Return the (X, Y) coordinate for the center point of the cell that contains the specified text.  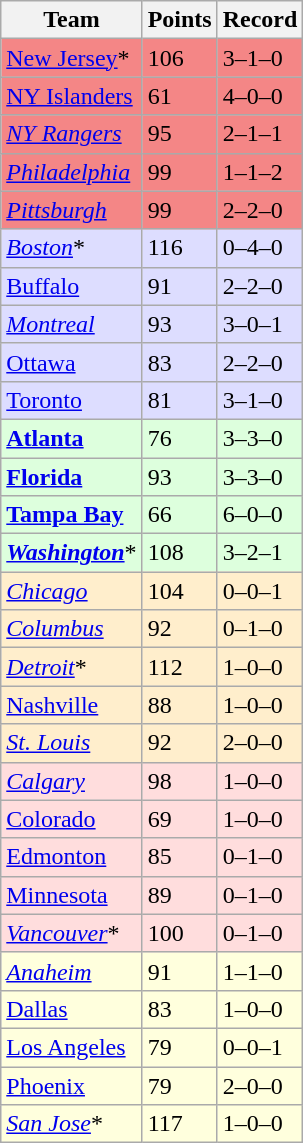
88 (180, 705)
Nashville (72, 705)
Toronto (72, 400)
3–2–1 (260, 553)
Tampa Bay (72, 515)
0–4–0 (260, 248)
1–1–2 (260, 172)
116 (180, 248)
Buffalo (72, 286)
Dallas (72, 1009)
Colorado (72, 819)
NY Rangers (72, 134)
81 (180, 400)
61 (180, 96)
69 (180, 819)
104 (180, 591)
106 (180, 58)
112 (180, 667)
Columbus (72, 629)
Ottawa (72, 362)
76 (180, 438)
1–1–0 (260, 971)
Points (180, 20)
Anaheim (72, 971)
San Jose* (72, 1124)
Los Angeles (72, 1047)
100 (180, 933)
Atlanta (72, 438)
Florida (72, 477)
Chicago (72, 591)
Edmonton (72, 857)
85 (180, 857)
Team (72, 20)
Calgary (72, 781)
89 (180, 895)
Vancouver* (72, 933)
98 (180, 781)
Washington* (72, 553)
New Jersey* (72, 58)
4–0–0 (260, 96)
NY Islanders (72, 96)
6–0–0 (260, 515)
Pittsburgh (72, 210)
Record (260, 20)
Phoenix (72, 1085)
Boston* (72, 248)
66 (180, 515)
117 (180, 1124)
Minnesota (72, 895)
108 (180, 553)
Philadelphia (72, 172)
Montreal (72, 324)
2–1–1 (260, 134)
3–0–1 (260, 324)
95 (180, 134)
Detroit* (72, 667)
St. Louis (72, 743)
